Provide the (x, y) coordinate of the cell's center where the given text is located.  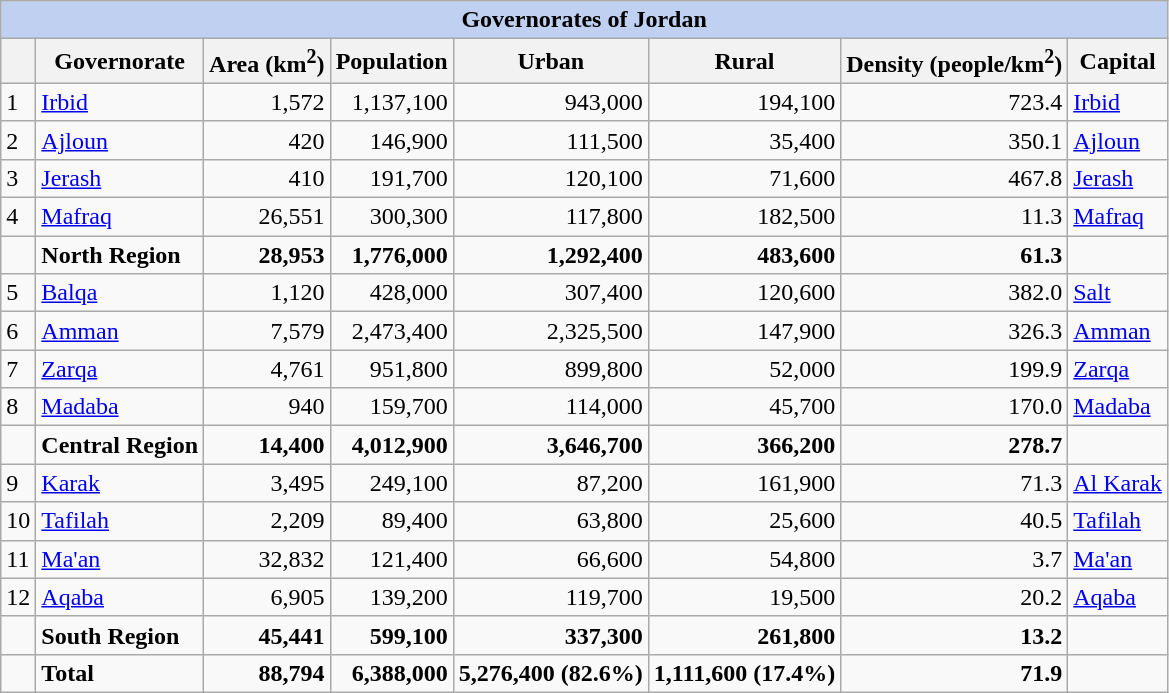
249,100 (392, 483)
3 (18, 178)
Rural (744, 62)
111,500 (550, 140)
40.5 (954, 521)
19,500 (744, 597)
Governorate (120, 62)
Al Karak (1118, 483)
2,473,400 (392, 331)
1,111,600 (17.4%) (744, 673)
89,400 (392, 521)
Central Region (120, 445)
6 (18, 331)
350.1 (954, 140)
14,400 (268, 445)
366,200 (744, 445)
8 (18, 407)
278.7 (954, 445)
199.9 (954, 369)
146,900 (392, 140)
723.4 (954, 102)
117,800 (550, 217)
35,400 (744, 140)
Karak (120, 483)
Area (km2) (268, 62)
9 (18, 483)
182,500 (744, 217)
5 (18, 293)
11 (18, 559)
Urban (550, 62)
1,137,100 (392, 102)
25,600 (744, 521)
88,794 (268, 673)
170.0 (954, 407)
71.9 (954, 673)
Governorates of Jordan (584, 20)
13.2 (954, 635)
52,000 (744, 369)
6,388,000 (392, 673)
300,300 (392, 217)
61.3 (954, 255)
3,646,700 (550, 445)
159,700 (392, 407)
Density (people/km2) (954, 62)
121,400 (392, 559)
45,441 (268, 635)
45,700 (744, 407)
119,700 (550, 597)
120,600 (744, 293)
2,209 (268, 521)
899,800 (550, 369)
194,100 (744, 102)
428,000 (392, 293)
2,325,500 (550, 331)
3,495 (268, 483)
1,776,000 (392, 255)
1,120 (268, 293)
1 (18, 102)
7 (18, 369)
191,700 (392, 178)
147,900 (744, 331)
337,300 (550, 635)
599,100 (392, 635)
161,900 (744, 483)
1,292,400 (550, 255)
32,832 (268, 559)
54,800 (744, 559)
North Region (120, 255)
139,200 (392, 597)
7,579 (268, 331)
120,100 (550, 178)
4,012,900 (392, 445)
South Region (120, 635)
4 (18, 217)
63,800 (550, 521)
420 (268, 140)
Balqa (120, 293)
71.3 (954, 483)
5,276,400 (82.6%) (550, 673)
Salt (1118, 293)
1,572 (268, 102)
951,800 (392, 369)
261,800 (744, 635)
10 (18, 521)
307,400 (550, 293)
Total (120, 673)
11.3 (954, 217)
87,200 (550, 483)
2 (18, 140)
71,600 (744, 178)
3.7 (954, 559)
943,000 (550, 102)
28,953 (268, 255)
Capital (1118, 62)
114,000 (550, 407)
410 (268, 178)
20.2 (954, 597)
483,600 (744, 255)
12 (18, 597)
4,761 (268, 369)
326.3 (954, 331)
Population (392, 62)
66,600 (550, 559)
6,905 (268, 597)
26,551 (268, 217)
940 (268, 407)
382.0 (954, 293)
467.8 (954, 178)
